Search for the cell housing the specified text and yield its [X, Y] center coordinate. 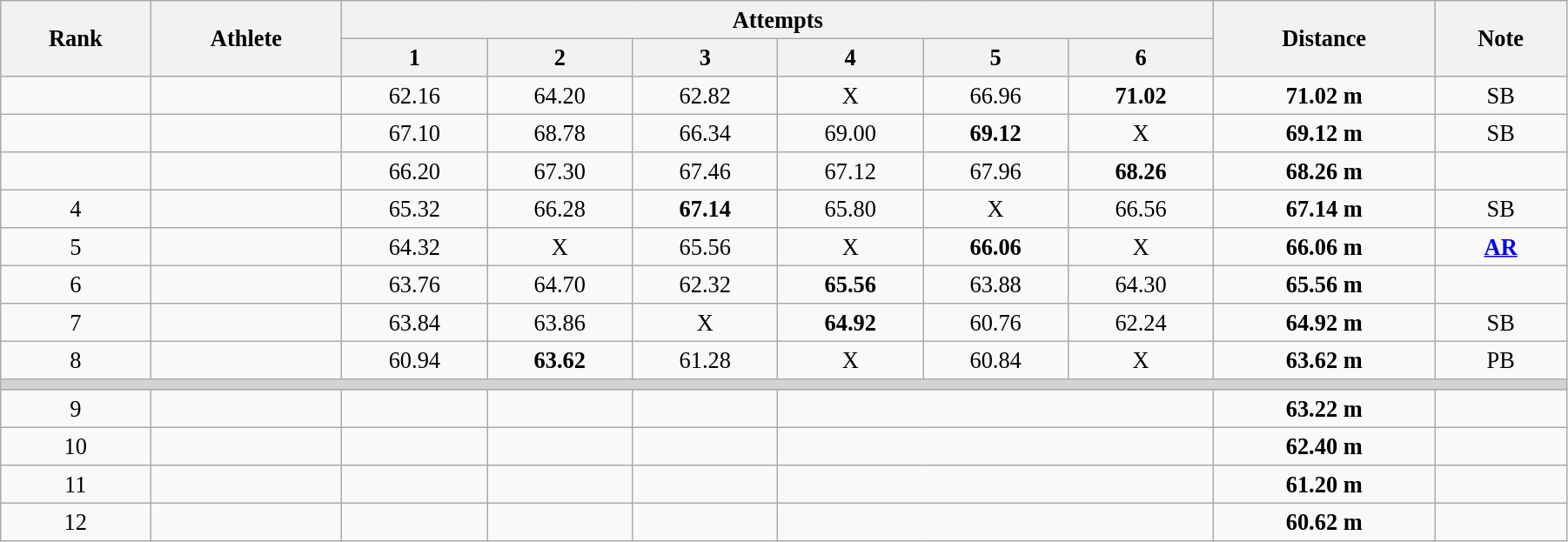
68.78 [560, 133]
66.06 m [1324, 247]
67.14 [705, 209]
64.20 [560, 95]
63.76 [414, 284]
65.56 m [1324, 284]
62.40 m [1324, 446]
66.96 [995, 95]
63.84 [414, 323]
69.00 [851, 133]
67.10 [414, 133]
64.70 [560, 284]
10 [76, 446]
63.62 [560, 360]
2 [560, 57]
62.32 [705, 284]
65.80 [851, 209]
3 [705, 57]
Distance [1324, 38]
60.76 [995, 323]
64.30 [1142, 284]
8 [76, 360]
66.56 [1142, 209]
60.62 m [1324, 522]
63.22 m [1324, 409]
63.86 [560, 323]
64.32 [414, 247]
68.26 m [1324, 171]
66.28 [560, 209]
61.20 m [1324, 485]
66.06 [995, 247]
71.02 m [1324, 95]
Rank [76, 38]
69.12 m [1324, 133]
64.92 [851, 323]
67.96 [995, 171]
9 [76, 409]
67.30 [560, 171]
62.82 [705, 95]
Note [1501, 38]
60.84 [995, 360]
64.92 m [1324, 323]
62.24 [1142, 323]
67.12 [851, 171]
Athlete [246, 38]
AR [1501, 247]
69.12 [995, 133]
60.94 [414, 360]
62.16 [414, 95]
67.14 m [1324, 209]
63.88 [995, 284]
11 [76, 485]
71.02 [1142, 95]
PB [1501, 360]
67.46 [705, 171]
65.32 [414, 209]
66.34 [705, 133]
66.20 [414, 171]
Attempts [778, 19]
1 [414, 57]
63.62 m [1324, 360]
12 [76, 522]
7 [76, 323]
68.26 [1142, 171]
61.28 [705, 360]
